Return (X, Y) of the center of cell containing provided text 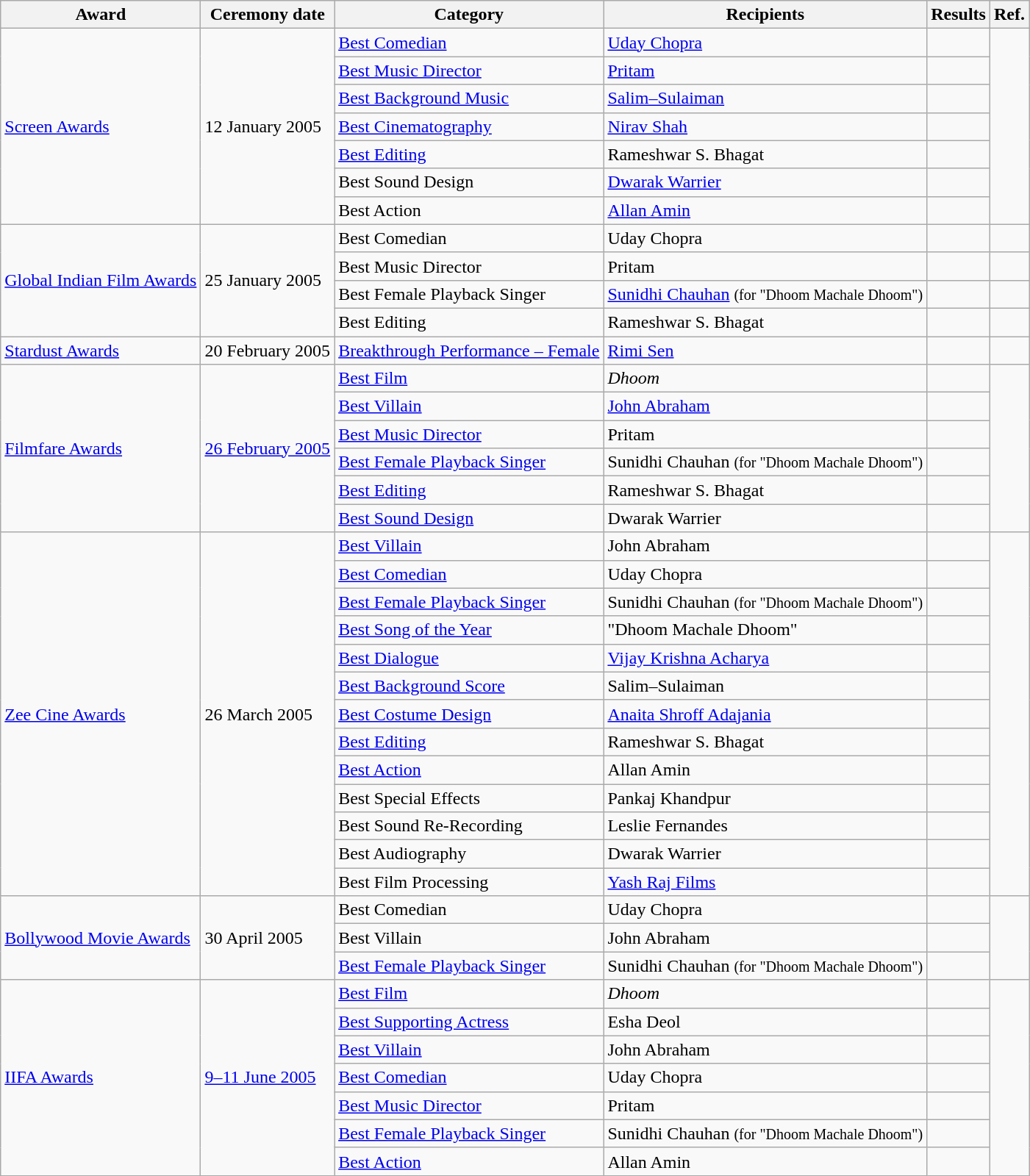
25 January 2005 (268, 280)
Zee Cine Awards (101, 714)
Filmfare Awards (101, 448)
Stardust Awards (101, 351)
Best Cinematography (469, 126)
Ceremony date (268, 15)
IIFA Awards (101, 1078)
Category (469, 15)
Esha Deol (765, 1022)
Screen Awards (101, 126)
Best Background Music (469, 98)
Global Indian Film Awards (101, 280)
Bollywood Movie Awards (101, 938)
30 April 2005 (268, 938)
Nirav Shah (765, 126)
26 March 2005 (268, 714)
Best Costume Design (469, 714)
Best Song of the Year (469, 630)
Award (101, 15)
12 January 2005 (268, 126)
Best Audiography (469, 854)
Best Sound Re-Recording (469, 826)
9–11 June 2005 (268, 1078)
Anaita Shroff Adajania (765, 714)
Best Background Score (469, 686)
Recipients (765, 15)
Best Film Processing (469, 882)
Best Dialogue (469, 658)
Best Special Effects (469, 797)
20 February 2005 (268, 351)
"Dhoom Machale Dhoom" (765, 630)
Pankaj Khandpur (765, 797)
Leslie Fernandes (765, 826)
Rimi Sen (765, 351)
Best Supporting Actress (469, 1022)
Yash Raj Films (765, 882)
Results (959, 15)
Ref. (1009, 15)
Breakthrough Performance – Female (469, 351)
Vijay Krishna Acharya (765, 658)
26 February 2005 (268, 448)
